Output the (x, y) coordinate of the center of the cell containing the given text.  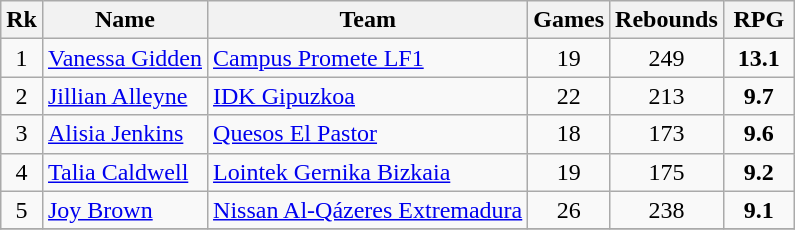
18 (569, 134)
Games (569, 20)
213 (667, 96)
249 (667, 58)
2 (22, 96)
IDK Gipuzkoa (368, 96)
Nissan Al-Qázeres Extremadura (368, 210)
1 (22, 58)
Team (368, 20)
Rebounds (667, 20)
Quesos El Pastor (368, 134)
RPG (758, 20)
Rk (22, 20)
Lointek Gernika Bizkaia (368, 172)
Name (124, 20)
9.2 (758, 172)
Vanessa Gidden (124, 58)
Jillian Alleyne (124, 96)
13.1 (758, 58)
9.1 (758, 210)
238 (667, 210)
Alisia Jenkins (124, 134)
9.7 (758, 96)
22 (569, 96)
4 (22, 172)
9.6 (758, 134)
5 (22, 210)
Joy Brown (124, 210)
26 (569, 210)
Talia Caldwell (124, 172)
173 (667, 134)
3 (22, 134)
Campus Promete LF1 (368, 58)
175 (667, 172)
